Provide the (x, y) coordinate of the cell's center where the given text is located.  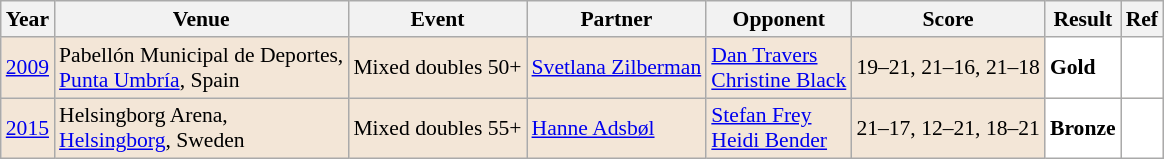
Score (948, 19)
Helsingborg Arena,Helsingborg, Sweden (201, 128)
Mixed doubles 55+ (437, 128)
Hanne Adsbøl (617, 128)
Bronze (1083, 128)
Mixed doubles 50+ (437, 68)
2015 (28, 128)
2009 (28, 68)
21–17, 12–21, 18–21 (948, 128)
Ref (1142, 19)
Stefan Frey Heidi Bender (778, 128)
Gold (1083, 68)
Year (28, 19)
Dan Travers Christine Black (778, 68)
Opponent (778, 19)
Partner (617, 19)
19–21, 21–16, 21–18 (948, 68)
Venue (201, 19)
Svetlana Zilberman (617, 68)
Pabellón Municipal de Deportes,Punta Umbría, Spain (201, 68)
Event (437, 19)
Result (1083, 19)
